Output the [X, Y] coordinate of the center of the cell containing the given text.  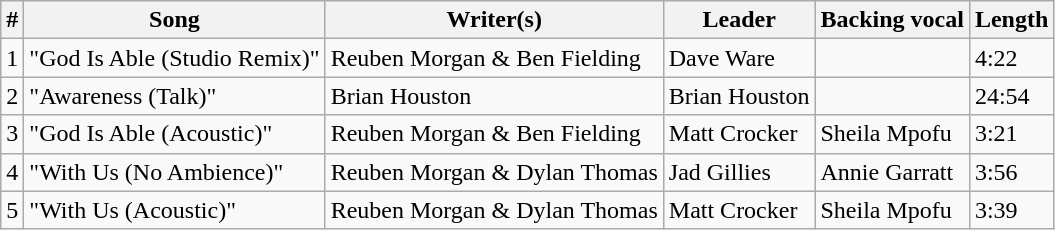
Jad Gillies [739, 172]
3:39 [1011, 210]
Song [174, 20]
"With Us (No Ambience)" [174, 172]
3:56 [1011, 172]
"With Us (Acoustic)" [174, 210]
Annie Garratt [892, 172]
"Awareness (Talk)" [174, 96]
4:22 [1011, 58]
Leader [739, 20]
24:54 [1011, 96]
Writer(s) [494, 20]
Length [1011, 20]
# [12, 20]
4 [12, 172]
"God Is Able (Studio Remix)" [174, 58]
5 [12, 210]
3 [12, 134]
"God Is Able (Acoustic)" [174, 134]
Backing vocal [892, 20]
1 [12, 58]
3:21 [1011, 134]
Dave Ware [739, 58]
2 [12, 96]
